Provide the (X, Y) coordinate of the cell's center where the given text is located.  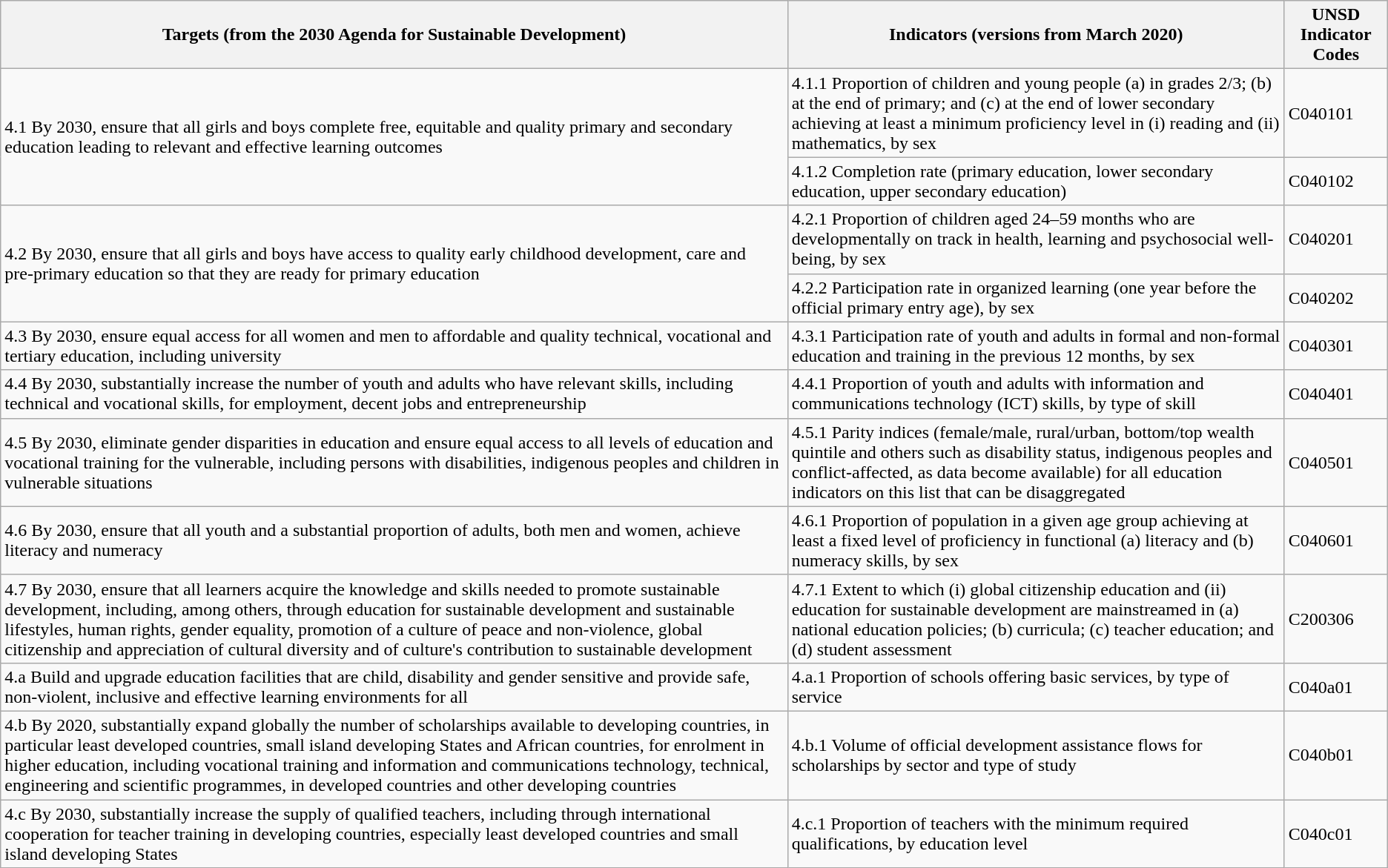
4.4.1 Proportion of youth and adults with information and communications technology (ICT) skills, by type of skill (1036, 394)
4.3 By 2030, ensure equal access for all women and men to affordable and quality technical, vocational and tertiary education, including university (394, 345)
Indicators (versions from March 2020) (1036, 35)
C040a01 (1336, 686)
C040501 (1336, 463)
Targets (from the 2030 Agenda for Sustainable Development) (394, 35)
4.c.1 Proportion of teachers with the minimum required qualifications, by education level (1036, 833)
4.a.1 Proportion of schools offering basic services, by type of service (1036, 686)
C040b01 (1336, 755)
C040202 (1336, 298)
4.2.2 Participation rate in organized learning (one year before the official primary entry age), by sex (1036, 298)
C040101 (1336, 113)
C040102 (1336, 181)
4.2.1 Proportion of children aged 24–59 months who are developmentally on track in health, learning and psychosocial well-being, by sex (1036, 239)
C040601 (1336, 540)
UNSD Indicator Codes (1336, 35)
C040301 (1336, 345)
C200306 (1336, 618)
4.6 By 2030, ensure that all youth and a substantial proportion of adults, both men and women, achieve literacy and numeracy (394, 540)
4.3.1 Participation rate of youth and adults in formal and non-formal education and training in the previous 12 months, by sex (1036, 345)
4.1.2 Completion rate (primary education, lower secondary education, upper secondary education) (1036, 181)
C040201 (1336, 239)
C040c01 (1336, 833)
4.b.1 Volume of official development assistance flows for scholarships by sector and type of study (1036, 755)
C040401 (1336, 394)
